Identify which cell holds the provided text, then report its [x, y] central coordinate. 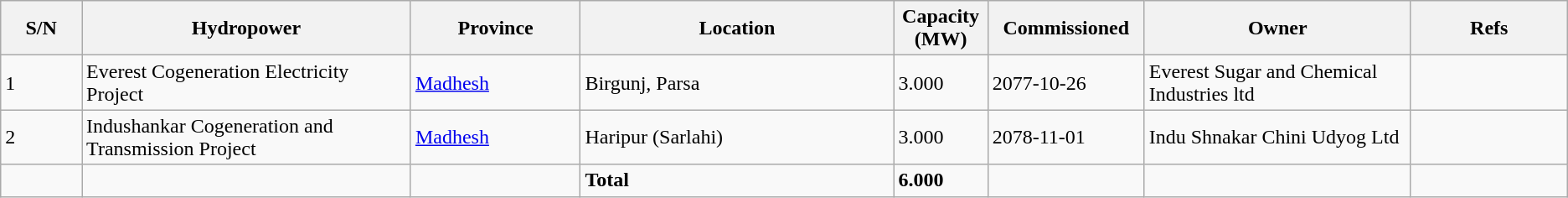
Indushankar Cogeneration and Transmission Project [246, 138]
6.000 [941, 180]
Province [496, 29]
2078-11-01 [1065, 138]
Indu Shnakar Chini Udyog Ltd [1277, 138]
Everest Cogeneration Electricity Project [246, 82]
Capacity (MW) [941, 29]
S/N [42, 29]
Total [737, 180]
Haripur (Sarlahi) [737, 138]
2 [42, 138]
Location [737, 29]
Refs [1489, 29]
Owner [1277, 29]
2077-10-26 [1065, 82]
Commissioned [1065, 29]
Birgunj, Parsa [737, 82]
Hydropower [246, 29]
1 [42, 82]
Everest Sugar and Chemical Industries ltd [1277, 82]
